Capture the cell that displays the provided text and extract its (x, y) central coordinate. 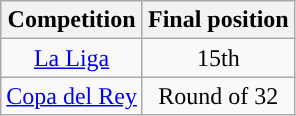
La Liga (72, 58)
Competition (72, 20)
Final position (218, 20)
Copa del Rey (72, 96)
15th (218, 58)
Round of 32 (218, 96)
